Provide the [x, y] coordinate of the cell's center where the given text is located.  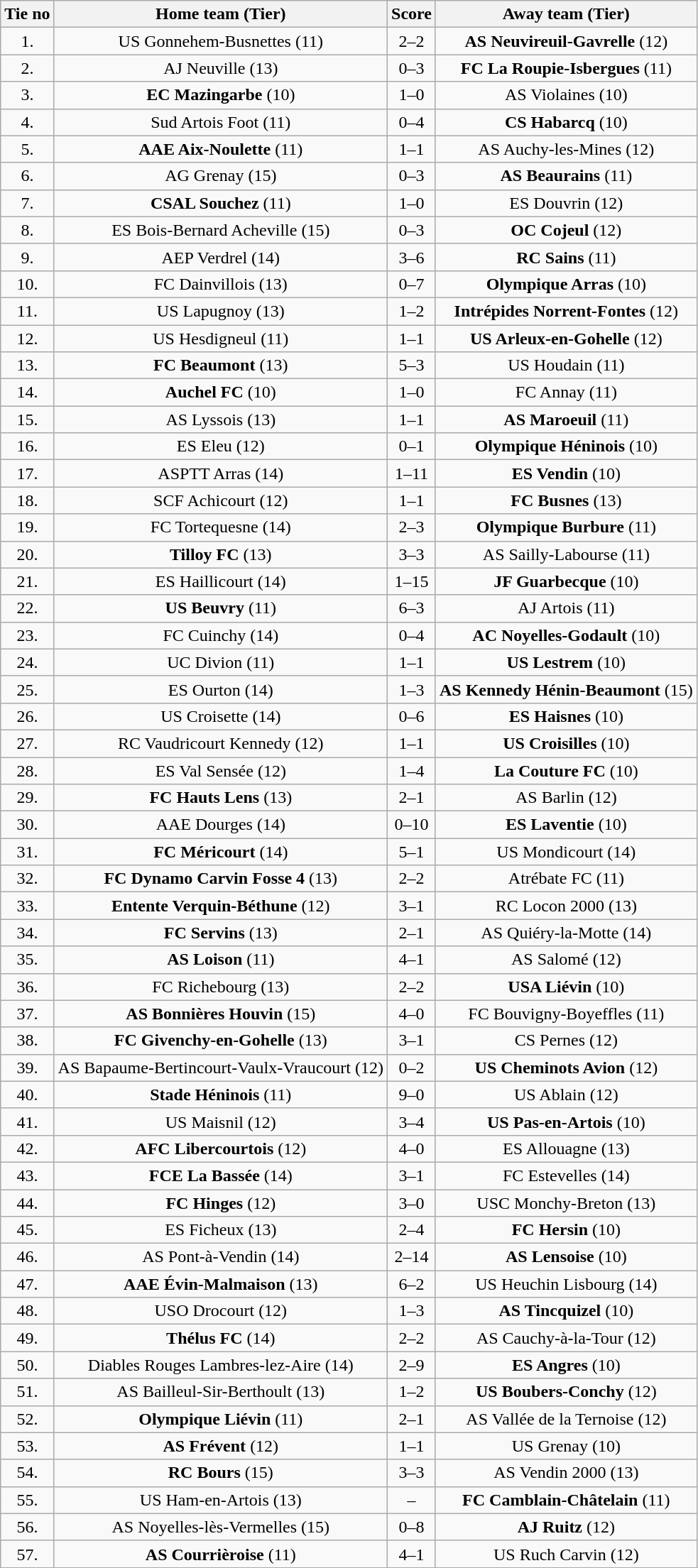
FC Annay (11) [566, 393]
13. [27, 366]
34. [27, 933]
ES Laventie (10) [566, 825]
FC La Roupie-Isbergues (11) [566, 68]
US Mondicourt (14) [566, 852]
FC Hinges (12) [220, 1203]
26. [27, 716]
56. [27, 1527]
Auchel FC (10) [220, 393]
44. [27, 1203]
3. [27, 95]
ES Ourton (14) [220, 689]
Diables Rouges Lambres-lez-Aire (14) [220, 1365]
US Houdain (11) [566, 366]
FC Cuinchy (14) [220, 635]
SCF Achicourt (12) [220, 500]
EC Mazingarbe (10) [220, 95]
AJ Neuville (13) [220, 68]
32. [27, 879]
0–10 [412, 825]
Home team (Tier) [220, 14]
1. [27, 41]
0–1 [412, 446]
La Couture FC (10) [566, 770]
FC Givenchy-en-Gohelle (13) [220, 1041]
AS Violaines (10) [566, 95]
3–6 [412, 257]
AAE Dourges (14) [220, 825]
FC Richebourg (13) [220, 987]
AS Quiéry-la-Motte (14) [566, 933]
28. [27, 770]
ES Vendin (10) [566, 473]
18. [27, 500]
1–11 [412, 473]
USO Drocourt (12) [220, 1311]
US Croisilles (10) [566, 743]
Score [412, 14]
2. [27, 68]
FC Hersin (10) [566, 1230]
AS Kennedy Hénin-Beaumont (15) [566, 689]
US Cheminots Avion (12) [566, 1068]
31. [27, 852]
CS Habarcq (10) [566, 122]
AS Noyelles-lès-Vermelles (15) [220, 1527]
ES Eleu (12) [220, 446]
RC Locon 2000 (13) [566, 906]
12. [27, 339]
Sud Artois Foot (11) [220, 122]
49. [27, 1338]
US Lestrem (10) [566, 662]
US Maisnil (12) [220, 1122]
6. [27, 176]
AS Bapaume-Bertincourt-Vaulx-Vraucourt (12) [220, 1068]
ES Val Sensée (12) [220, 770]
6–3 [412, 608]
ES Ficheux (13) [220, 1230]
AS Loison (11) [220, 960]
US Ham-en-Artois (13) [220, 1500]
29. [27, 798]
15. [27, 420]
2–9 [412, 1365]
US Arleux-en-Gohelle (12) [566, 339]
20. [27, 554]
AS Vendin 2000 (13) [566, 1473]
AJ Ruitz (12) [566, 1527]
2–3 [412, 527]
FC Busnes (13) [566, 500]
0–6 [412, 716]
Stade Héninois (11) [220, 1095]
ES Bois-Bernard Acheville (15) [220, 230]
FC Camblain-Châtelain (11) [566, 1500]
2–4 [412, 1230]
1–4 [412, 770]
Intrépides Norrent-Fontes (12) [566, 311]
AJ Artois (11) [566, 608]
1–15 [412, 581]
AFC Libercourtois (12) [220, 1148]
52. [27, 1419]
0–8 [412, 1527]
7. [27, 203]
25. [27, 689]
AS Vallée de la Ternoise (12) [566, 1419]
36. [27, 987]
41. [27, 1122]
AS Tincquizel (10) [566, 1311]
FC Méricourt (14) [220, 852]
ES Haisnes (10) [566, 716]
FC Tortequesne (14) [220, 527]
11. [27, 311]
Olympique Arras (10) [566, 284]
AS Lyssois (13) [220, 420]
43. [27, 1175]
US Beuvry (11) [220, 608]
57. [27, 1554]
9. [27, 257]
37. [27, 1014]
FC Beaumont (13) [220, 366]
FC Estevelles (14) [566, 1175]
US Lapugnoy (13) [220, 311]
45. [27, 1230]
Tilloy FC (13) [220, 554]
24. [27, 662]
3–0 [412, 1203]
21. [27, 581]
ES Allouagne (13) [566, 1148]
Tie no [27, 14]
33. [27, 906]
51. [27, 1392]
ES Haillicourt (14) [220, 581]
5–3 [412, 366]
RC Vaudricourt Kennedy (12) [220, 743]
ES Angres (10) [566, 1365]
US Ablain (12) [566, 1095]
5–1 [412, 852]
RC Bours (15) [220, 1473]
8. [27, 230]
USA Liévin (10) [566, 987]
0–2 [412, 1068]
54. [27, 1473]
USC Monchy-Breton (13) [566, 1203]
AS Lensoise (10) [566, 1257]
ES Douvrin (12) [566, 203]
4. [27, 122]
47. [27, 1284]
– [412, 1500]
Olympique Burbure (11) [566, 527]
AS Courrièroise (11) [220, 1554]
14. [27, 393]
AG Grenay (15) [220, 176]
AEP Verdrel (14) [220, 257]
US Hesdigneul (11) [220, 339]
48. [27, 1311]
FC Servins (13) [220, 933]
0–7 [412, 284]
CSAL Souchez (11) [220, 203]
50. [27, 1365]
5. [27, 149]
Entente Verquin-Béthune (12) [220, 906]
Thélus FC (14) [220, 1338]
Olympique Liévin (11) [220, 1419]
9–0 [412, 1095]
US Croisette (14) [220, 716]
46. [27, 1257]
JF Guarbecque (10) [566, 581]
FC Dynamo Carvin Fosse 4 (13) [220, 879]
10. [27, 284]
US Boubers-Conchy (12) [566, 1392]
AAE Évin-Malmaison (13) [220, 1284]
3–4 [412, 1122]
AS Neuvireuil-Gavrelle (12) [566, 41]
AS Bailleul-Sir-Berthoult (13) [220, 1392]
40. [27, 1095]
FC Dainvillois (13) [220, 284]
Away team (Tier) [566, 14]
17. [27, 473]
AAE Aix-Noulette (11) [220, 149]
ASPTT Arras (14) [220, 473]
AS Bonnières Houvin (15) [220, 1014]
OC Cojeul (12) [566, 230]
US Ruch Carvin (12) [566, 1554]
55. [27, 1500]
AC Noyelles-Godault (10) [566, 635]
CS Pernes (12) [566, 1041]
Olympique Héninois (10) [566, 446]
39. [27, 1068]
22. [27, 608]
23. [27, 635]
35. [27, 960]
AS Maroeuil (11) [566, 420]
FC Hauts Lens (13) [220, 798]
AS Auchy-les-Mines (12) [566, 149]
US Gonnehem-Busnettes (11) [220, 41]
US Heuchin Lisbourg (14) [566, 1284]
AS Cauchy-à-la-Tour (12) [566, 1338]
RC Sains (11) [566, 257]
6–2 [412, 1284]
19. [27, 527]
AS Barlin (12) [566, 798]
38. [27, 1041]
UC Divion (11) [220, 662]
US Pas-en-Artois (10) [566, 1122]
AS Salomé (12) [566, 960]
FC Bouvigny-Boyeffles (11) [566, 1014]
42. [27, 1148]
Atrébate FC (11) [566, 879]
AS Frévent (12) [220, 1446]
27. [27, 743]
16. [27, 446]
53. [27, 1446]
FCE La Bassée (14) [220, 1175]
AS Sailly-Labourse (11) [566, 554]
2–14 [412, 1257]
AS Beaurains (11) [566, 176]
AS Pont-à-Vendin (14) [220, 1257]
US Grenay (10) [566, 1446]
30. [27, 825]
